Detect which cell encompasses the target text, then output its (x, y) center coordinate. 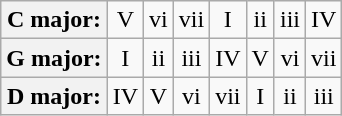
D major: (54, 96)
G major: (54, 58)
C major: (54, 20)
